Determine the (X, Y) coordinate at the center of the cell enclosing the given text.  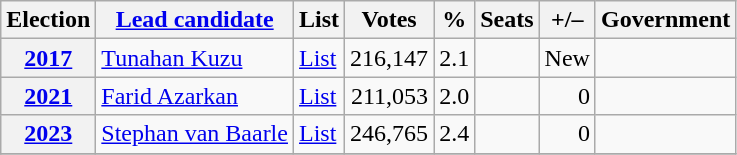
Stephan van Baarle (195, 134)
% (454, 20)
2023 (48, 134)
Tunahan Kuzu (195, 58)
Farid Azarkan (195, 96)
Seats (507, 20)
Election (48, 20)
2017 (48, 58)
216,147 (390, 58)
Votes (390, 20)
246,765 (390, 134)
2.1 (454, 58)
211,053 (390, 96)
New (567, 58)
+/– (567, 20)
2021 (48, 96)
2.0 (454, 96)
Lead candidate (195, 20)
Government (665, 20)
2.4 (454, 134)
